Output the (x, y) coordinate of the center of the cell containing the given text.  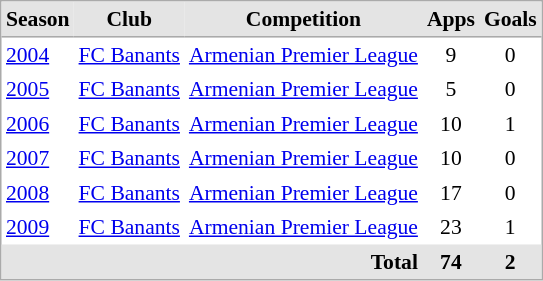
Apps (450, 20)
23 (450, 227)
Competition (303, 20)
2008 (38, 193)
17 (450, 193)
74 (450, 261)
2004 (38, 55)
2005 (38, 89)
Club (129, 20)
Season (38, 20)
Goals (510, 20)
9 (450, 55)
Total (212, 261)
2009 (38, 227)
5 (450, 89)
2 (510, 261)
2006 (38, 123)
2007 (38, 158)
